Output the [x, y] coordinate of the center of the cell containing the given text.  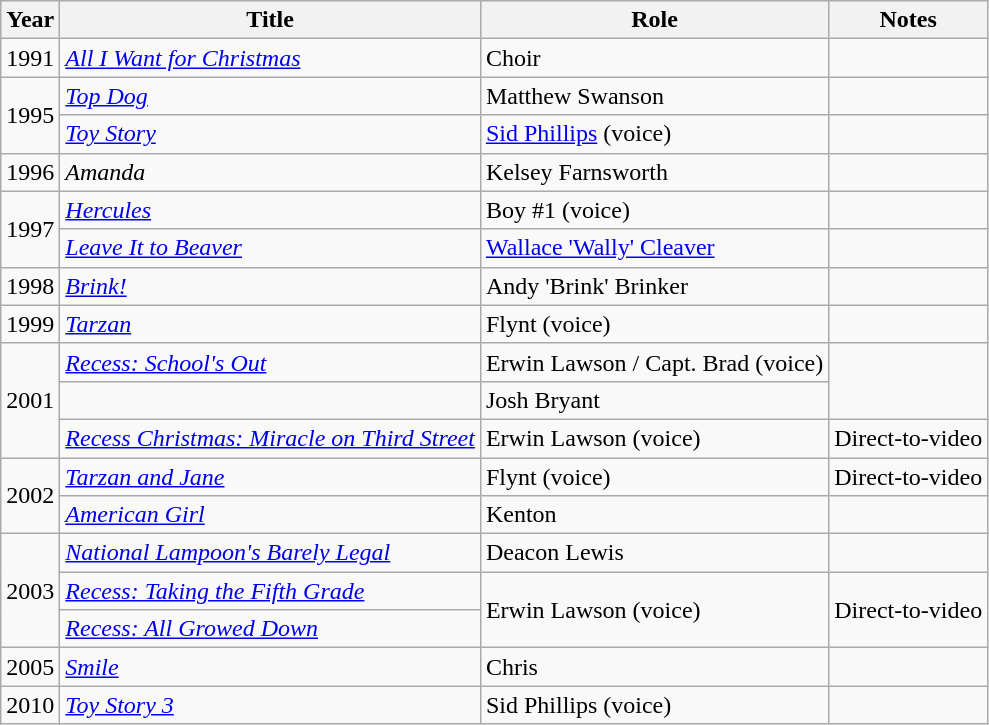
Erwin Lawson / Capt. Brad (voice) [654, 362]
American Girl [270, 515]
Tarzan [270, 324]
1996 [30, 172]
Andy 'Brink' Brinker [654, 286]
Year [30, 20]
Deacon Lewis [654, 553]
Kenton [654, 515]
Role [654, 20]
Josh Bryant [654, 400]
Top Dog [270, 96]
1991 [30, 58]
Notes [908, 20]
2010 [30, 705]
Leave It to Beaver [270, 248]
Recess: School's Out [270, 362]
Hercules [270, 210]
Toy Story 3 [270, 705]
Wallace 'Wally' Cleaver [654, 248]
Tarzan and Jane [270, 477]
All I Want for Christmas [270, 58]
Toy Story [270, 134]
Recess: All Growed Down [270, 629]
Amanda [270, 172]
Smile [270, 667]
1999 [30, 324]
Choir [654, 58]
1995 [30, 115]
2003 [30, 591]
2005 [30, 667]
2002 [30, 496]
Kelsey Farnsworth [654, 172]
Recess Christmas: Miracle on Third Street [270, 438]
2001 [30, 400]
Title [270, 20]
Recess: Taking the Fifth Grade [270, 591]
Chris [654, 667]
1997 [30, 229]
Brink! [270, 286]
1998 [30, 286]
National Lampoon's Barely Legal [270, 553]
Boy #1 (voice) [654, 210]
Matthew Swanson [654, 96]
